Provide the [x, y] coordinate of the cell's center where the given text is located.  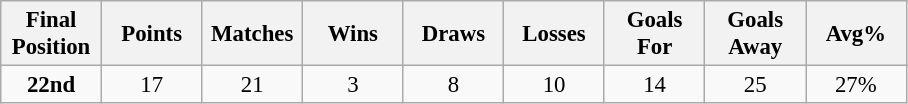
14 [654, 85]
8 [454, 85]
10 [554, 85]
3 [354, 85]
Losses [554, 34]
17 [152, 85]
22nd [52, 85]
Avg% [856, 34]
25 [756, 85]
21 [252, 85]
Goals Away [756, 34]
27% [856, 85]
Final Position [52, 34]
Matches [252, 34]
Points [152, 34]
Goals For [654, 34]
Draws [454, 34]
Wins [354, 34]
